Provide the [X, Y] coordinate of the cell's center where the given text is located.  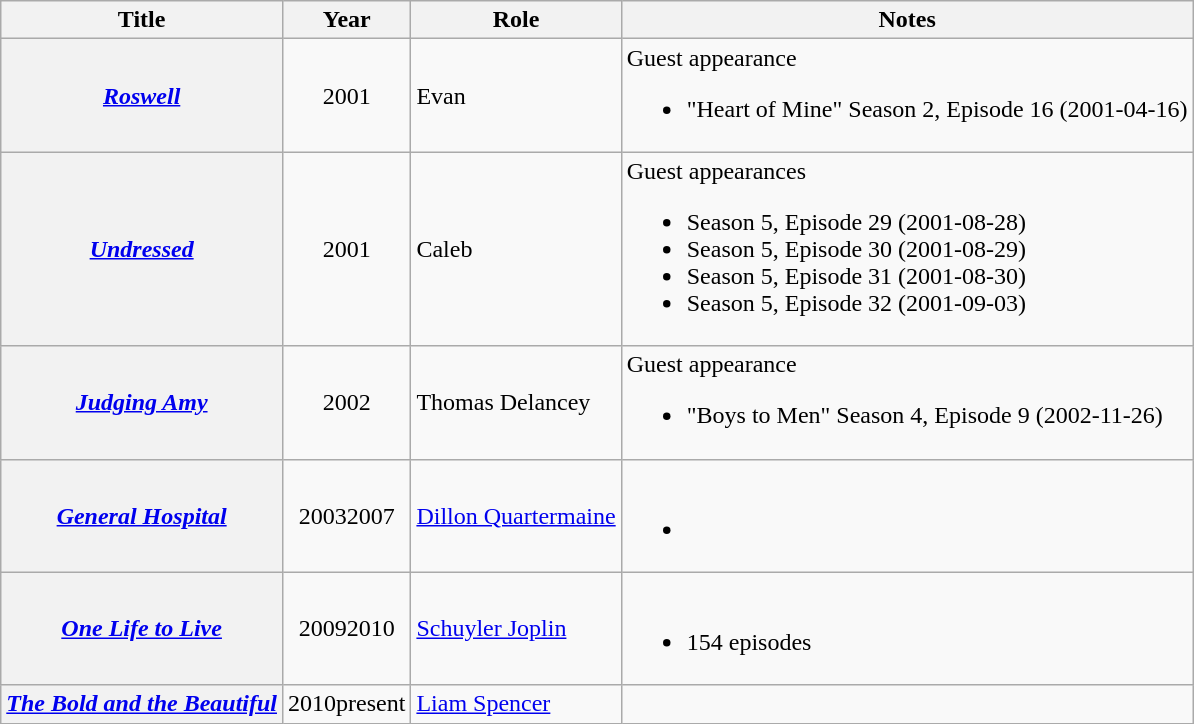
Year [347, 20]
Liam Spencer [516, 704]
General Hospital [142, 516]
Schuyler Joplin [516, 628]
2010present [347, 704]
Undressed [142, 249]
Caleb [516, 249]
Guest appearancesSeason 5, Episode 29 (2001-08-28)Season 5, Episode 30 (2001-08-29)Season 5, Episode 31 (2001-08-30)Season 5, Episode 32 (2001-09-03) [907, 249]
20032007 [347, 516]
The Bold and the Beautiful [142, 704]
2002 [347, 402]
Judging Amy [142, 402]
Evan [516, 96]
Guest appearance"Heart of Mine" Season 2, Episode 16 (2001-04-16) [907, 96]
Notes [907, 20]
154 episodes [907, 628]
Title [142, 20]
One Life to Live [142, 628]
Role [516, 20]
20092010 [347, 628]
Guest appearance"Boys to Men" Season 4, Episode 9 (2002-11-26) [907, 402]
Dillon Quartermaine [516, 516]
Thomas Delancey [516, 402]
Roswell [142, 96]
